Output the (x, y) coordinate of the center of the cell containing the given text.  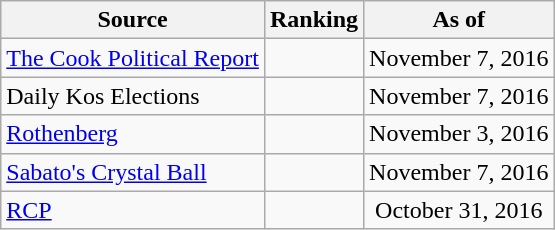
October 31, 2016 (459, 210)
Daily Kos Elections (133, 96)
November 3, 2016 (459, 134)
Source (133, 20)
Rothenberg (133, 134)
As of (459, 20)
RCP (133, 210)
Ranking (314, 20)
Sabato's Crystal Ball (133, 172)
The Cook Political Report (133, 58)
